Determine the [x, y] coordinate at the center of the cell enclosing the given text.  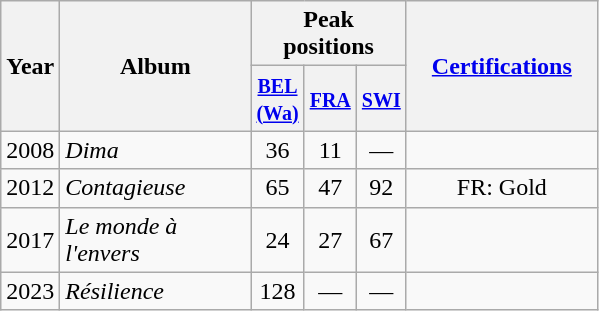
67 [381, 240]
Album [156, 66]
FR: Gold [502, 188]
11 [330, 150]
2008 [30, 150]
2023 [30, 291]
Le monde à l'envers [156, 240]
2017 [30, 240]
2012 [30, 188]
92 [381, 188]
Certifications [502, 66]
65 [278, 188]
Peak positions [328, 34]
Year [30, 66]
Résilience [156, 291]
Contagieuse [156, 188]
27 [330, 240]
BEL (Wa) [278, 98]
FRA [330, 98]
Dima [156, 150]
47 [330, 188]
24 [278, 240]
SWI [381, 98]
128 [278, 291]
36 [278, 150]
